Scan for the cell matching the given text and deliver its (x, y) coordinate at center. 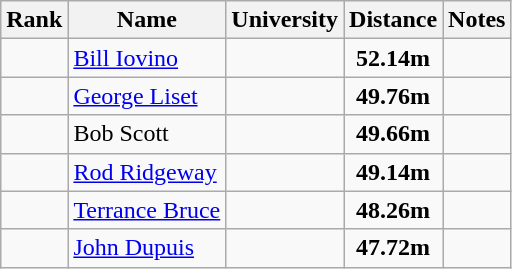
49.14m (394, 172)
Name (147, 20)
Bill Iovino (147, 58)
George Liset (147, 96)
Distance (394, 20)
47.72m (394, 248)
Rank (34, 20)
University (285, 20)
John Dupuis (147, 248)
48.26m (394, 210)
Bob Scott (147, 134)
52.14m (394, 58)
Notes (477, 20)
49.66m (394, 134)
Terrance Bruce (147, 210)
Rod Ridgeway (147, 172)
49.76m (394, 96)
